For the text-containing cell, return its midpoint in [x, y] coordinate format. 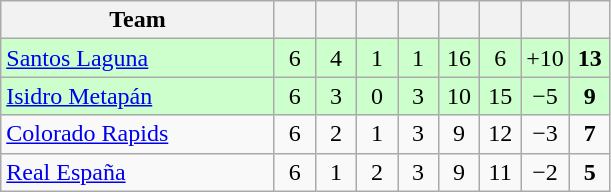
Colorado Rapids [138, 134]
16 [460, 58]
10 [460, 96]
12 [500, 134]
−3 [546, 134]
Isidro Metapán [138, 96]
5 [590, 172]
Team [138, 20]
−2 [546, 172]
4 [336, 58]
Santos Laguna [138, 58]
0 [376, 96]
Real España [138, 172]
7 [590, 134]
11 [500, 172]
−5 [546, 96]
13 [590, 58]
+10 [546, 58]
15 [500, 96]
